Capture the cell that displays the provided text and extract its (x, y) central coordinate. 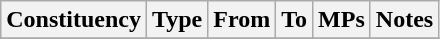
To (294, 20)
From (242, 20)
Type (176, 20)
Notes (404, 20)
MPs (342, 20)
Constituency (74, 20)
